For the text-containing cell, return its midpoint in [X, Y] coordinate format. 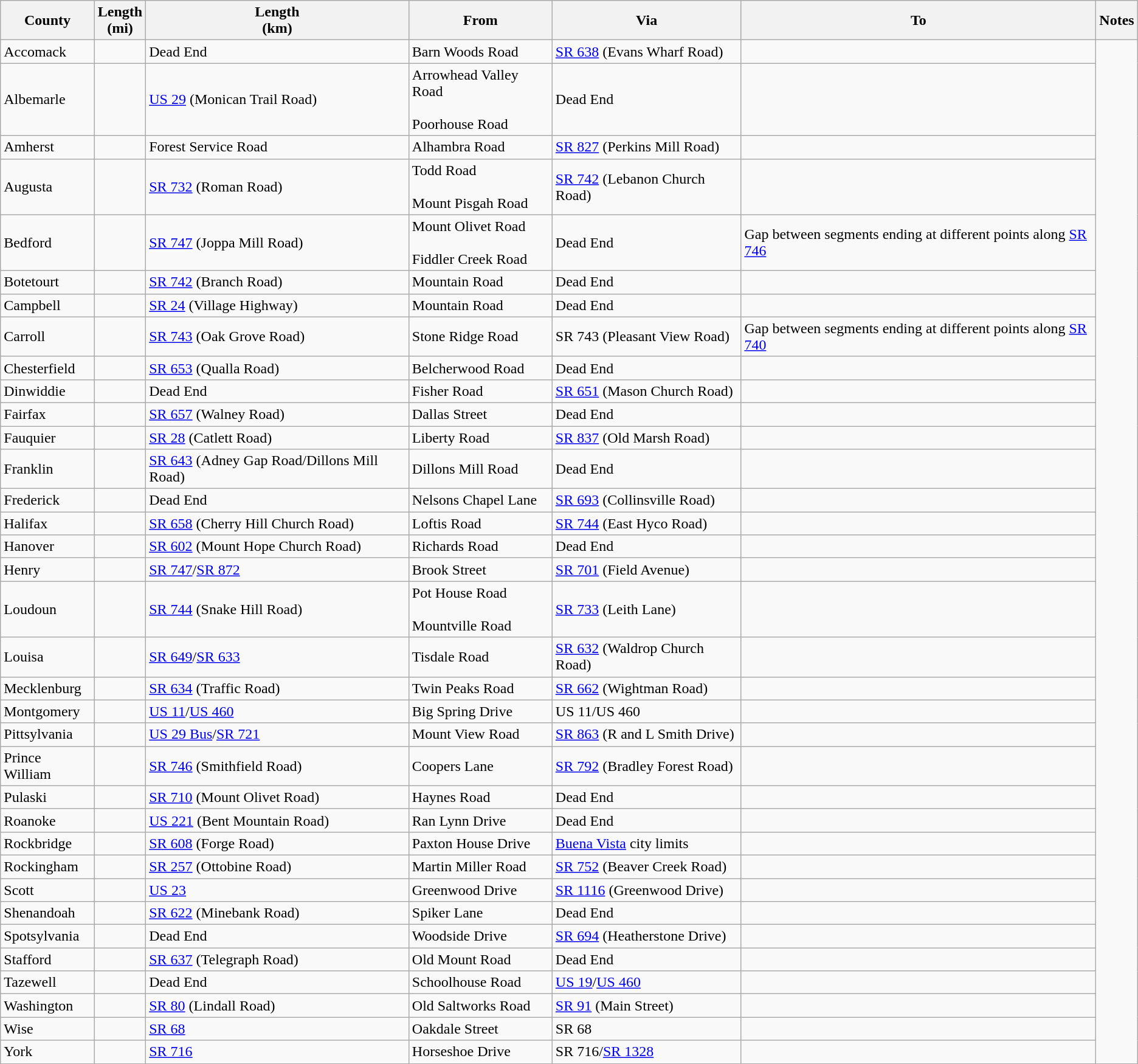
Paxton House Drive [480, 843]
Rockbridge [47, 843]
Amherst [47, 147]
SR 634 (Traffic Road) [277, 688]
Louisa [47, 657]
Rockingham [47, 866]
Wise [47, 1029]
Barn Woods Road [480, 52]
SR 701 (Field Avenue) [647, 570]
Belcherwood Road [480, 368]
Schoolhouse Road [480, 983]
Hanover [47, 547]
Todd RoadMount Pisgah Road [480, 187]
Frederick [47, 500]
Oakdale Street [480, 1029]
Franklin [47, 469]
Arrowhead Valley RoadPoorhouse Road [480, 100]
SR 716/SR 1328 [647, 1052]
SR 746 (Smithfield Road) [277, 766]
Big Spring Drive [480, 711]
Richards Road [480, 547]
Gap between segments ending at different points along SR 740 [919, 337]
Woodside Drive [480, 936]
SR 733 (Leith Lane) [647, 609]
Forest Service Road [277, 147]
SR 637 (Telegraph Road) [277, 959]
Greenwood Drive [480, 890]
Gap between segments ending at different points along SR 746 [919, 243]
Via [647, 21]
SR 1116 (Greenwood Drive) [647, 890]
Loftis Road [480, 523]
US 23 [277, 890]
Length(mi) [120, 21]
Old Mount Road [480, 959]
US 19/US 460 [647, 983]
Campbell [47, 305]
Prince William [47, 766]
Tazewell [47, 983]
Tisdale Road [480, 657]
SR 662 (Wightman Road) [647, 688]
SR 257 (Ottobine Road) [277, 866]
SR 742 (Branch Road) [277, 282]
SR 863 (R and L Smith Drive) [647, 734]
SR 693 (Collinsville Road) [647, 500]
Buena Vista city limits [647, 843]
SR 743 (Pleasant View Road) [647, 337]
To [919, 21]
Montgomery [47, 711]
SR 653 (Qualla Road) [277, 368]
SR 602 (Mount Hope Church Road) [277, 547]
Coopers Lane [480, 766]
Spiker Lane [480, 913]
Mecklenburg [47, 688]
Fairfax [47, 414]
SR 752 (Beaver Creek Road) [647, 866]
Scott [47, 890]
Carroll [47, 337]
SR 80 (Lindall Road) [277, 1006]
Halifax [47, 523]
Henry [47, 570]
Twin Peaks Road [480, 688]
Accomack [47, 52]
Stafford [47, 959]
Albemarle [47, 100]
Liberty Road [480, 437]
County [47, 21]
Mount View Road [480, 734]
SR 743 (Oak Grove Road) [277, 337]
SR 24 (Village Highway) [277, 305]
Dillons Mill Road [480, 469]
Haynes Road [480, 797]
US 29 (Monican Trail Road) [277, 100]
Ran Lynn Drive [480, 820]
SR 28 (Catlett Road) [277, 437]
SR 632 (Waldrop Church Road) [647, 657]
Washington [47, 1006]
SR 694 (Heatherstone Drive) [647, 936]
SR 657 (Walney Road) [277, 414]
Martin Miller Road [480, 866]
York [47, 1052]
SR 91 (Main Street) [647, 1006]
SR 638 (Evans Wharf Road) [647, 52]
Chesterfield [47, 368]
Roanoke [47, 820]
Length(km) [277, 21]
Mount Olivet RoadFiddler Creek Road [480, 243]
SR 651 (Mason Church Road) [647, 391]
Brook Street [480, 570]
SR 827 (Perkins Mill Road) [647, 147]
Loudoun [47, 609]
SR 744 (Snake Hill Road) [277, 609]
SR 837 (Old Marsh Road) [647, 437]
SR 710 (Mount Olivet Road) [277, 797]
US 29 Bus/SR 721 [277, 734]
Nelsons Chapel Lane [480, 500]
SR 732 (Roman Road) [277, 187]
SR 747/SR 872 [277, 570]
Augusta [47, 187]
Shenandoah [47, 913]
SR 608 (Forge Road) [277, 843]
Botetourt [47, 282]
SR 643 (Adney Gap Road/Dillons Mill Road) [277, 469]
SR 658 (Cherry Hill Church Road) [277, 523]
Dinwiddie [47, 391]
Alhambra Road [480, 147]
SR 649/SR 633 [277, 657]
Dallas Street [480, 414]
US 221 (Bent Mountain Road) [277, 820]
Pittsylvania [47, 734]
SR 622 (Minebank Road) [277, 913]
Bedford [47, 243]
SR 744 (East Hyco Road) [647, 523]
Fauquier [47, 437]
Pot House RoadMountville Road [480, 609]
Horseshoe Drive [480, 1052]
SR 716 [277, 1052]
Spotsylvania [47, 936]
From [480, 21]
SR 747 (Joppa Mill Road) [277, 243]
Pulaski [47, 797]
SR 742 (Lebanon Church Road) [647, 187]
Old Saltworks Road [480, 1006]
SR 792 (Bradley Forest Road) [647, 766]
Notes [1117, 21]
Stone Ridge Road [480, 337]
Fisher Road [480, 391]
